Scan for the cell matching the given text and deliver its [X, Y] coordinate at center. 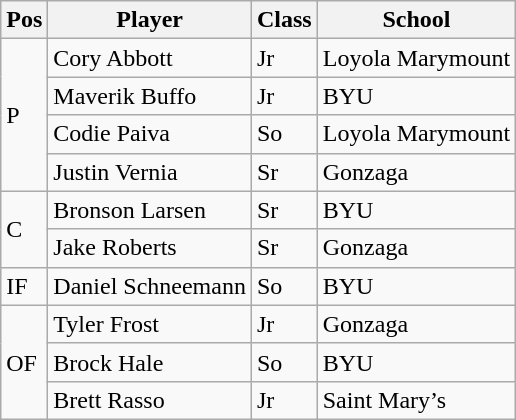
Maverik Buffo [150, 96]
Class [284, 20]
Jake Roberts [150, 248]
IF [24, 286]
Cory Abbott [150, 58]
Codie Paiva [150, 134]
Player [150, 20]
Bronson Larsen [150, 210]
Saint Mary’s [416, 400]
P [24, 115]
Daniel Schneemann [150, 286]
Pos [24, 20]
C [24, 229]
Brock Hale [150, 362]
School [416, 20]
Justin Vernia [150, 172]
OF [24, 362]
Brett Rasso [150, 400]
Tyler Frost [150, 324]
